Extract the (x, y) coordinate from the center of the cell holding the provided text.  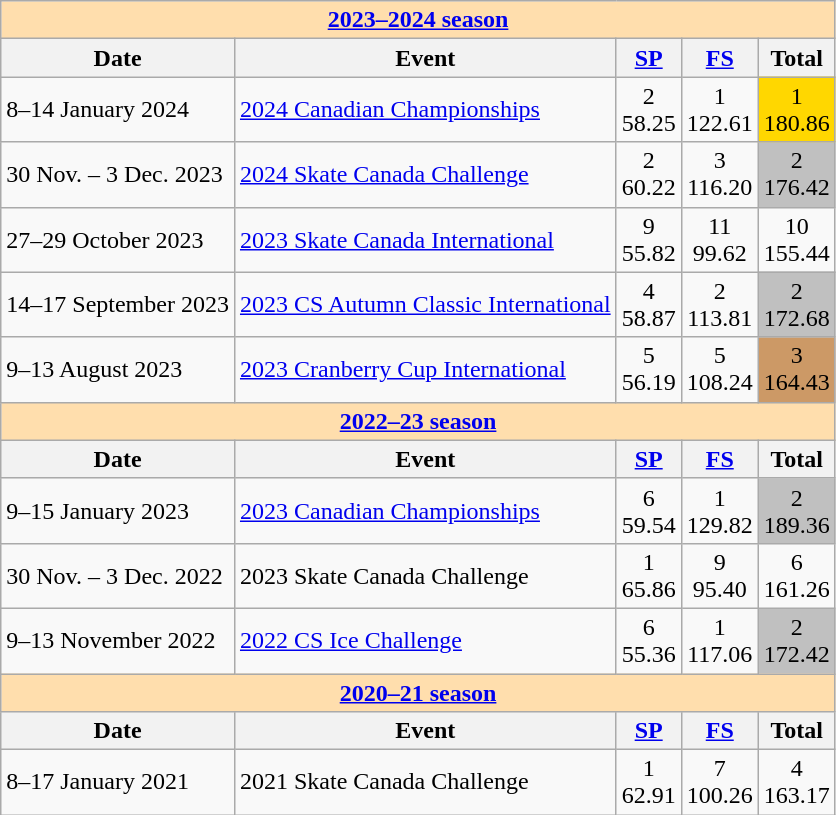
2023 Cranberry Cup International (425, 370)
30 Nov. – 3 Dec. 2022 (118, 576)
6 161.26 (796, 576)
9 95.40 (720, 576)
9–13 August 2023 (118, 370)
1 122.61 (720, 110)
5 108.24 (720, 370)
2022 CS Ice Challenge (425, 640)
8–17 January 2021 (118, 782)
8–14 January 2024 (118, 110)
2023–2024 season (418, 20)
2023 Canadian Championships (425, 510)
9–13 November 2022 (118, 640)
6 55.36 (648, 640)
1 129.82 (720, 510)
2 60.22 (648, 174)
3 164.43 (796, 370)
2023 Skate Canada Challenge (425, 576)
5 56.19 (648, 370)
2024 Skate Canada Challenge (425, 174)
2 58.25 (648, 110)
2023 CS Autumn Classic International (425, 304)
9–15 January 2023 (118, 510)
4 163.17 (796, 782)
2023 Skate Canada International (425, 240)
2024 Canadian Championships (425, 110)
7 100.26 (720, 782)
2 113.81 (720, 304)
2 176.42 (796, 174)
1 180.86 (796, 110)
2 189.36 (796, 510)
2020–21 season (418, 693)
10 155.44 (796, 240)
9 55.82 (648, 240)
2022–23 season (418, 421)
14–17 September 2023 (118, 304)
1 117.06 (720, 640)
4 58.87 (648, 304)
2 172.42 (796, 640)
2 172.68 (796, 304)
1 65.86 (648, 576)
11 99.62 (720, 240)
30 Nov. – 3 Dec. 2023 (118, 174)
27–29 October 2023 (118, 240)
2021 Skate Canada Challenge (425, 782)
3 116.20 (720, 174)
1 62.91 (648, 782)
6 59.54 (648, 510)
